Capture the cell that displays the provided text and extract its [X, Y] central coordinate. 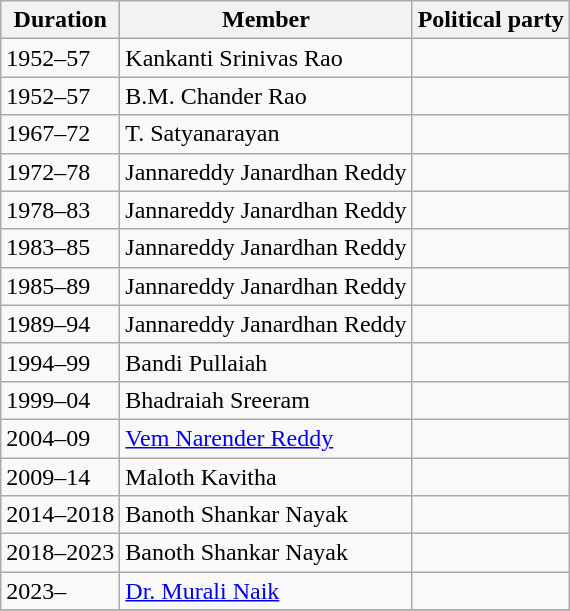
Political party [490, 20]
Kankanti Srinivas Rao [266, 58]
1994–99 [60, 362]
Duration [60, 20]
T. Satyanarayan [266, 134]
1972–78 [60, 172]
Member [266, 20]
1967–72 [60, 134]
1978–83 [60, 210]
1983–85 [60, 248]
Vem Narender Reddy [266, 438]
1999–04 [60, 400]
Dr. Murali Naik [266, 591]
Bandi Pullaiah [266, 362]
2009–14 [60, 477]
1985–89 [60, 286]
2014–2018 [60, 515]
1989–94 [60, 324]
Bhadraiah Sreeram [266, 400]
Maloth Kavitha [266, 477]
2018–2023 [60, 553]
B.M. Chander Rao [266, 96]
2004–09 [60, 438]
2023– [60, 591]
